For the text-containing cell, return its midpoint in (x, y) coordinate format. 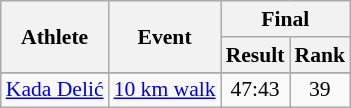
Event (165, 36)
47:43 (256, 90)
Final (286, 19)
Rank (320, 55)
39 (320, 90)
Result (256, 55)
Kada Delić (55, 90)
10 km walk (165, 90)
Athlete (55, 36)
